Return [x, y] of the center of cell containing provided text 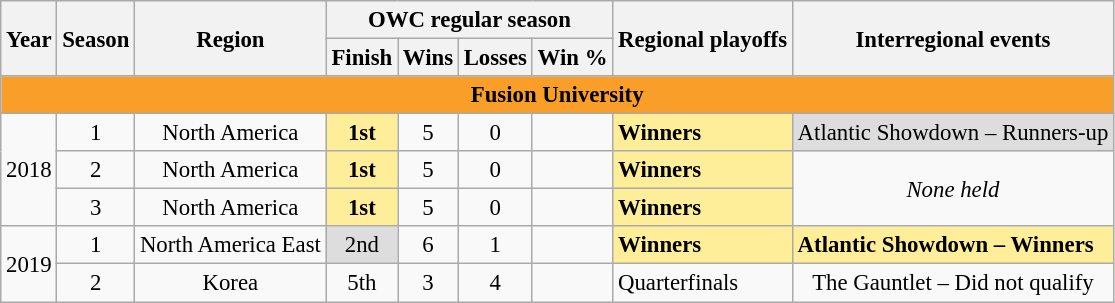
Region [231, 38]
Interregional events [952, 38]
5th [362, 283]
Year [29, 38]
Regional playoffs [703, 38]
None held [952, 188]
Wins [428, 58]
Korea [231, 283]
Atlantic Showdown – Winners [952, 245]
The Gauntlet – Did not qualify [952, 283]
OWC regular season [470, 20]
Win % [572, 58]
2nd [362, 245]
6 [428, 245]
Season [96, 38]
Finish [362, 58]
Atlantic Showdown – Runners-up [952, 133]
Losses [495, 58]
2019 [29, 264]
Quarterfinals [703, 283]
2018 [29, 170]
North America East [231, 245]
4 [495, 283]
Fusion University [558, 95]
